Identify which cell holds the provided text, then report its (x, y) central coordinate. 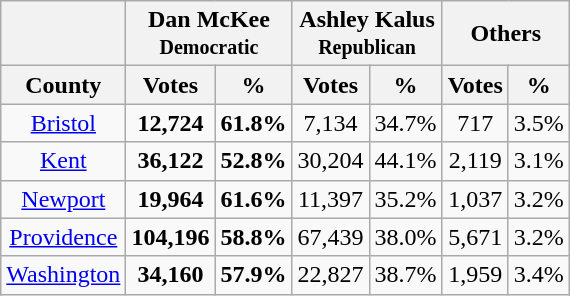
717 (475, 123)
61.6% (254, 199)
22,827 (330, 275)
12,724 (170, 123)
11,397 (330, 199)
30,204 (330, 161)
Providence (64, 237)
61.8% (254, 123)
36,122 (170, 161)
57.9% (254, 275)
38.0% (406, 237)
Bristol (64, 123)
1,959 (475, 275)
19,964 (170, 199)
34,160 (170, 275)
County (64, 85)
Dan McKeeDemocratic (209, 34)
38.7% (406, 275)
44.1% (406, 161)
34.7% (406, 123)
Kent (64, 161)
Others (506, 34)
7,134 (330, 123)
67,439 (330, 237)
Newport (64, 199)
3.5% (538, 123)
35.2% (406, 199)
3.1% (538, 161)
58.8% (254, 237)
3.4% (538, 275)
Washington (64, 275)
104,196 (170, 237)
5,671 (475, 237)
Ashley KalusRepublican (367, 34)
1,037 (475, 199)
52.8% (254, 161)
2,119 (475, 161)
